Detect which cell encompasses the target text, then output its (X, Y) center coordinate. 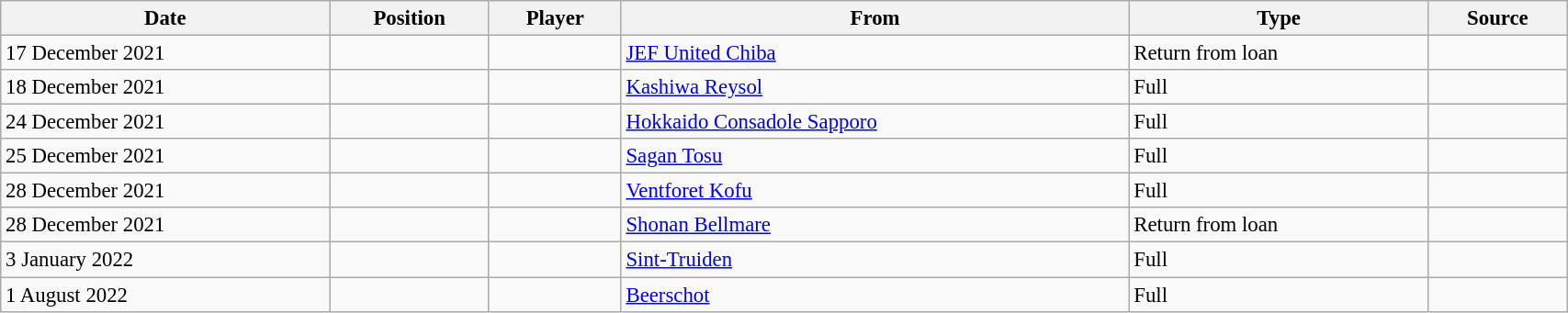
Type (1279, 18)
24 December 2021 (165, 122)
18 December 2021 (165, 87)
Shonan Bellmare (874, 225)
25 December 2021 (165, 156)
JEF United Chiba (874, 53)
3 January 2022 (165, 260)
Sint-Truiden (874, 260)
Source (1497, 18)
Sagan Tosu (874, 156)
1 August 2022 (165, 295)
Player (555, 18)
Position (410, 18)
Kashiwa Reysol (874, 87)
Date (165, 18)
Hokkaido Consadole Sapporo (874, 122)
17 December 2021 (165, 53)
From (874, 18)
Beerschot (874, 295)
Ventforet Kofu (874, 191)
